Search for the cell housing the specified text and yield its (x, y) center coordinate. 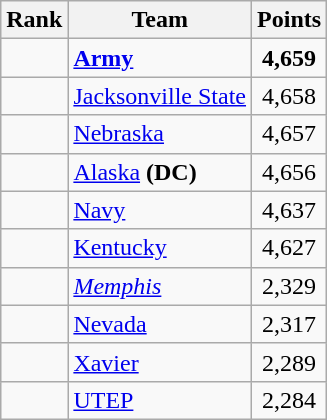
4,658 (290, 96)
Memphis (160, 286)
4,657 (290, 134)
Jacksonville State (160, 96)
4,637 (290, 210)
4,656 (290, 172)
4,627 (290, 248)
2,317 (290, 324)
2,289 (290, 362)
2,329 (290, 286)
Army (160, 58)
Alaska (DC) (160, 172)
Navy (160, 210)
Rank (34, 20)
Team (160, 20)
Xavier (160, 362)
2,284 (290, 400)
Nevada (160, 324)
Points (290, 20)
Nebraska (160, 134)
Kentucky (160, 248)
UTEP (160, 400)
4,659 (290, 58)
